Capture the cell that displays the provided text and extract its (x, y) central coordinate. 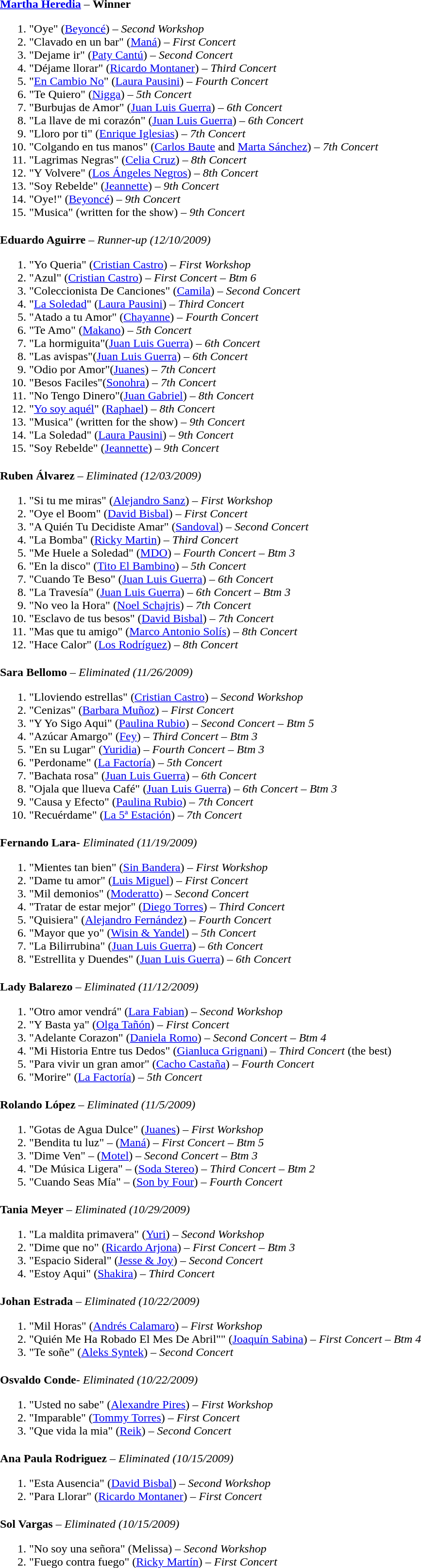
Ana Paula Rodriguez – Eliminated (10/15/2009)"Esta Ausencia" (David Bisbal) – Second Workshop"Para Llorar" (Ricardo Montaner) – First Concert (211, 1483)
